Scan for the cell matching the given text and deliver its [X, Y] coordinate at center. 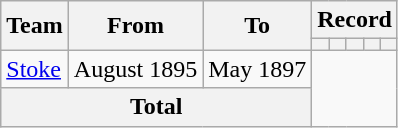
From [135, 26]
August 1895 [135, 69]
Total [156, 107]
Team [35, 26]
To [258, 26]
May 1897 [258, 69]
Record [355, 20]
Stoke [35, 69]
